Capture the cell that displays the provided text and extract its (x, y) central coordinate. 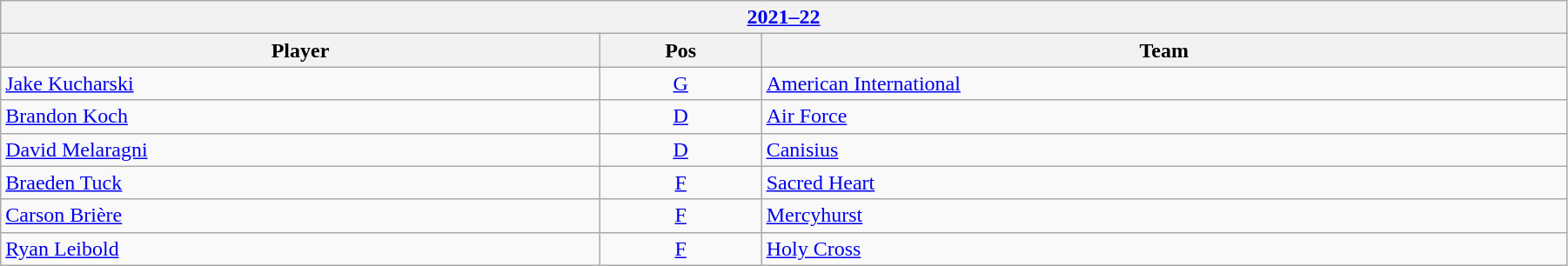
Braeden Tuck (301, 183)
Sacred Heart (1164, 183)
2021–22 (784, 17)
G (680, 83)
Mercyhurst (1164, 216)
Carson Brière (301, 216)
Air Force (1164, 116)
Team (1164, 50)
Brandon Koch (301, 116)
Jake Kucharski (301, 83)
Pos (680, 50)
Holy Cross (1164, 249)
Ryan Leibold (301, 249)
Canisius (1164, 150)
David Melaragni (301, 150)
Player (301, 50)
American International (1164, 83)
